Pinpoint the cell where the given text exists, returning its [X, Y] midpoint coordinate. 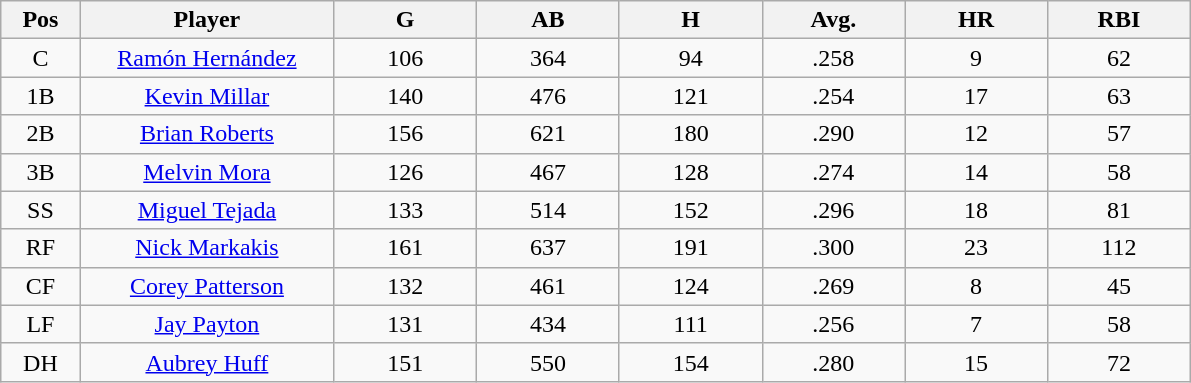
SS [40, 210]
Avg. [834, 20]
124 [690, 286]
72 [1118, 362]
RBI [1118, 20]
.290 [834, 134]
476 [548, 96]
156 [406, 134]
63 [1118, 96]
Jay Payton [207, 324]
550 [548, 362]
Miguel Tejada [207, 210]
81 [1118, 210]
.269 [834, 286]
621 [548, 134]
.254 [834, 96]
RF [40, 248]
9 [976, 58]
Ramón Hernández [207, 58]
.274 [834, 172]
C [40, 58]
DH [40, 362]
161 [406, 248]
154 [690, 362]
140 [406, 96]
H [690, 20]
Pos [40, 20]
Kevin Millar [207, 96]
AB [548, 20]
Corey Patterson [207, 286]
.296 [834, 210]
14 [976, 172]
HR [976, 20]
467 [548, 172]
2B [40, 134]
132 [406, 286]
461 [548, 286]
3B [40, 172]
18 [976, 210]
Brian Roberts [207, 134]
17 [976, 96]
1B [40, 96]
Aubrey Huff [207, 362]
62 [1118, 58]
131 [406, 324]
.280 [834, 362]
112 [1118, 248]
133 [406, 210]
CF [40, 286]
57 [1118, 134]
152 [690, 210]
7 [976, 324]
106 [406, 58]
Nick Markakis [207, 248]
434 [548, 324]
8 [976, 286]
94 [690, 58]
514 [548, 210]
637 [548, 248]
111 [690, 324]
191 [690, 248]
.256 [834, 324]
23 [976, 248]
45 [1118, 286]
Player [207, 20]
.300 [834, 248]
15 [976, 362]
12 [976, 134]
128 [690, 172]
126 [406, 172]
151 [406, 362]
LF [40, 324]
180 [690, 134]
364 [548, 58]
G [406, 20]
.258 [834, 58]
Melvin Mora [207, 172]
121 [690, 96]
